Search for the cell housing the specified text and yield its [x, y] center coordinate. 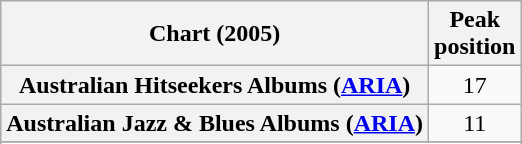
Australian Hitseekers Albums (ARIA) [215, 85]
17 [475, 85]
Peakposition [475, 34]
11 [475, 123]
Australian Jazz & Blues Albums (ARIA) [215, 123]
Chart (2005) [215, 34]
